From the cell containing the given text, extract its center point as [x, y] coordinate. 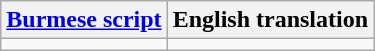
English translation [270, 20]
Burmese script [84, 20]
